Identify which cell holds the provided text, then report its [x, y] central coordinate. 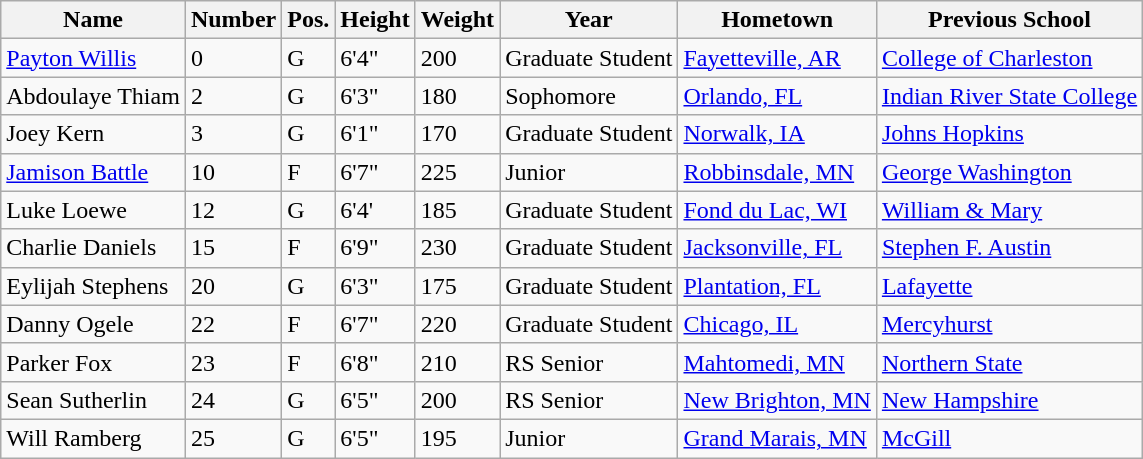
3 [233, 134]
22 [233, 324]
Danny Ogele [94, 324]
Pos. [308, 20]
Weight [457, 20]
McGill [1009, 438]
Fond du Lac, WI [777, 210]
Height [375, 20]
New Brighton, MN [777, 400]
Robbinsdale, MN [777, 172]
Jamison Battle [94, 172]
Number [233, 20]
6'1" [375, 134]
Stephen F. Austin [1009, 248]
20 [233, 286]
12 [233, 210]
College of Charleston [1009, 58]
Indian River State College [1009, 96]
Fayetteville, AR [777, 58]
2 [233, 96]
Norwalk, IA [777, 134]
Charlie Daniels [94, 248]
Previous School [1009, 20]
Year [589, 20]
William & Mary [1009, 210]
Plantation, FL [777, 286]
10 [233, 172]
225 [457, 172]
6'8" [375, 362]
6'4' [375, 210]
180 [457, 96]
170 [457, 134]
Eylijah Stephens [94, 286]
Name [94, 20]
24 [233, 400]
0 [233, 58]
Will Ramberg [94, 438]
Joey Kern [94, 134]
Abdoulaye Thiam [94, 96]
Payton Willis [94, 58]
Mercyhurst [1009, 324]
210 [457, 362]
Jacksonville, FL [777, 248]
Grand Marais, MN [777, 438]
Johns Hopkins [1009, 134]
220 [457, 324]
175 [457, 286]
Northern State [1009, 362]
Lafayette [1009, 286]
Hometown [777, 20]
Luke Loewe [94, 210]
15 [233, 248]
23 [233, 362]
195 [457, 438]
Sean Sutherlin [94, 400]
185 [457, 210]
New Hampshire [1009, 400]
230 [457, 248]
6'4" [375, 58]
Sophomore [589, 96]
Chicago, IL [777, 324]
Orlando, FL [777, 96]
George Washington [1009, 172]
25 [233, 438]
6'9" [375, 248]
Mahtomedi, MN [777, 362]
Parker Fox [94, 362]
